For the text-containing cell, return its midpoint in (X, Y) coordinate format. 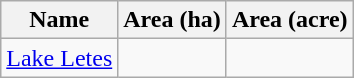
Name (60, 20)
Lake Letes (60, 58)
Area (ha) (172, 20)
Area (acre) (290, 20)
